Find where the given text appears and provide that cell's center as (X, Y) coordinate. 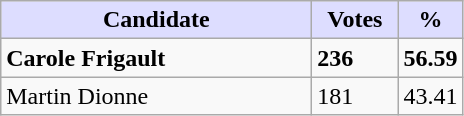
Candidate (156, 20)
% (430, 20)
Votes (355, 20)
Martin Dionne (156, 96)
181 (355, 96)
56.59 (430, 58)
236 (355, 58)
Carole Frigault (156, 58)
43.41 (430, 96)
